Identify which cell holds the provided text, then report its [X, Y] central coordinate. 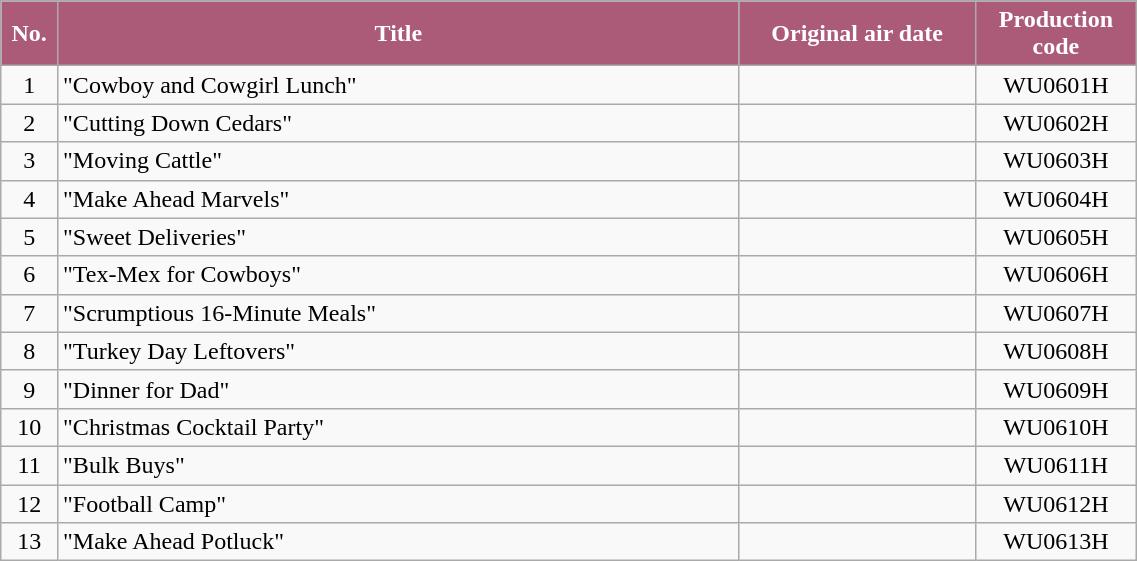
"Moving Cattle" [399, 161]
"Turkey Day Leftovers" [399, 351]
3 [30, 161]
"Make Ahead Marvels" [399, 199]
WU0605H [1056, 237]
11 [30, 465]
WU0602H [1056, 123]
6 [30, 275]
Title [399, 34]
7 [30, 313]
"Dinner for Dad" [399, 389]
1 [30, 85]
"Tex-Mex for Cowboys" [399, 275]
"Cutting Down Cedars" [399, 123]
WU0613H [1056, 542]
WU0601H [1056, 85]
13 [30, 542]
"Bulk Buys" [399, 465]
WU0604H [1056, 199]
Productioncode [1056, 34]
"Christmas Cocktail Party" [399, 427]
12 [30, 503]
WU0606H [1056, 275]
"Make Ahead Potluck" [399, 542]
"Football Camp" [399, 503]
WU0603H [1056, 161]
4 [30, 199]
WU0611H [1056, 465]
10 [30, 427]
8 [30, 351]
WU0610H [1056, 427]
WU0612H [1056, 503]
2 [30, 123]
WU0608H [1056, 351]
9 [30, 389]
"Cowboy and Cowgirl Lunch" [399, 85]
"Sweet Deliveries" [399, 237]
"Scrumptious 16-Minute Meals" [399, 313]
Original air date [857, 34]
WU0609H [1056, 389]
WU0607H [1056, 313]
5 [30, 237]
No. [30, 34]
